Identify which cell holds the provided text, then report its (X, Y) central coordinate. 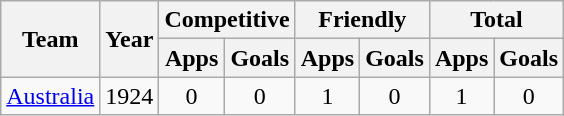
Team (50, 39)
Year (130, 39)
Australia (50, 96)
Total (496, 20)
Friendly (362, 20)
1924 (130, 96)
Competitive (227, 20)
